Detect which cell encompasses the target text, then output its (x, y) center coordinate. 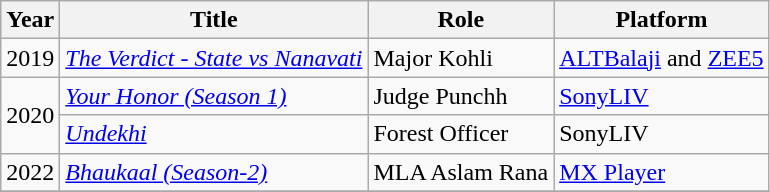
Role (461, 20)
ALTBalaji and ZEE5 (662, 58)
Major Kohli (461, 58)
The Verdict - State vs Nanavati (214, 58)
Year (30, 20)
Bhaukaal (Season-2) (214, 172)
Your Honor (Season 1) (214, 96)
Forest Officer (461, 134)
Undekhi (214, 134)
Title (214, 20)
Judge Punchh (461, 96)
2022 (30, 172)
2019 (30, 58)
2020 (30, 115)
MX Player (662, 172)
MLA Aslam Rana (461, 172)
Platform (662, 20)
